Return the (x, y) coordinate for the center point of the cell that contains the specified text.  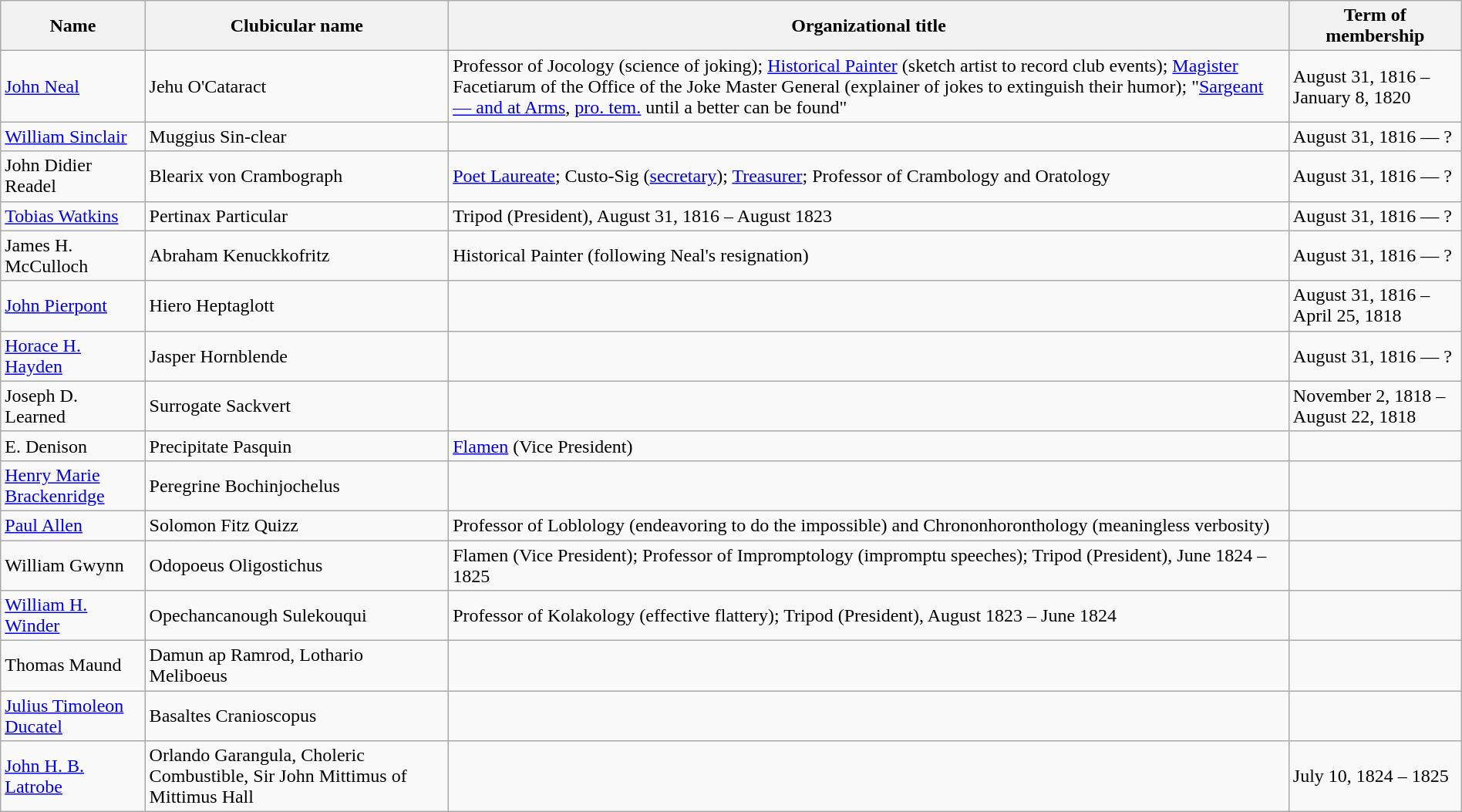
Surrogate Sackvert (297, 406)
Henry Marie Brackenridge (72, 486)
Jehu O'Cataract (297, 86)
Professor of Kolakology (effective flattery); Tripod (President), August 1823 – June 1824 (869, 615)
Precipitate Pasquin (297, 446)
James H. McCulloch (72, 256)
Tripod (President), August 31, 1816 – August 1823 (869, 216)
Blearix von Crambograph (297, 176)
Basaltes Cranioscopus (297, 716)
John Didier Readel (72, 176)
E. Denison (72, 446)
Damun ap Ramrod, Lothario Meliboeus (297, 666)
Julius Timoleon Ducatel (72, 716)
August 31, 1816 – January 8, 1820 (1375, 86)
Abraham Kenuckkofritz (297, 256)
Solomon Fitz Quizz (297, 525)
Professor of Loblology (endeavoring to do the impossible) and Chrononhoronthology (meaningless verbosity) (869, 525)
Organizational title (869, 26)
Tobias Watkins (72, 216)
Muggius Sin-clear (297, 136)
Joseph D. Learned (72, 406)
Hiero Heptaglott (297, 305)
Orlando Garangula, Choleric Combustible, Sir John Mittimus of Mittimus Hall (297, 777)
Historical Painter (following Neal's resignation) (869, 256)
Paul Allen (72, 525)
John H. B. Latrobe (72, 777)
John Pierpont (72, 305)
John Neal (72, 86)
Poet Laureate; Custo-Sig (secretary); Treasurer; Professor of Crambology and Oratology (869, 176)
William Gwynn (72, 564)
November 2, 1818 – August 22, 1818 (1375, 406)
Opechancanough Sulekouqui (297, 615)
Thomas Maund (72, 666)
July 10, 1824 – 1825 (1375, 777)
Term of membership (1375, 26)
William H. Winder (72, 615)
Horace H. Hayden (72, 356)
August 31, 1816 – April 25, 1818 (1375, 305)
Flamen (Vice President); Professor of Impromptology (impromptu speeches); Tripod (President), June 1824 – 1825 (869, 564)
Clubicular name (297, 26)
Pertinax Particular (297, 216)
Peregrine Bochinjochelus (297, 486)
Jasper Hornblende (297, 356)
Name (72, 26)
Odopoeus Oligostichus (297, 564)
Flamen (Vice President) (869, 446)
William Sinclair (72, 136)
